Output the [X, Y] coordinate of the center of the cell containing the given text.  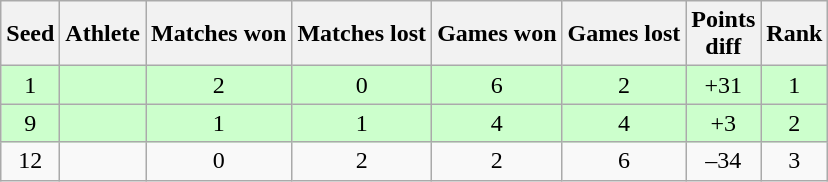
Seed [30, 34]
Matches lost [362, 34]
+31 [724, 85]
+3 [724, 123]
Pointsdiff [724, 34]
–34 [724, 161]
9 [30, 123]
12 [30, 161]
Games lost [624, 34]
Rank [794, 34]
Games won [497, 34]
3 [794, 161]
Matches won [219, 34]
Athlete [103, 34]
